Detect which cell encompasses the target text, then output its [X, Y] center coordinate. 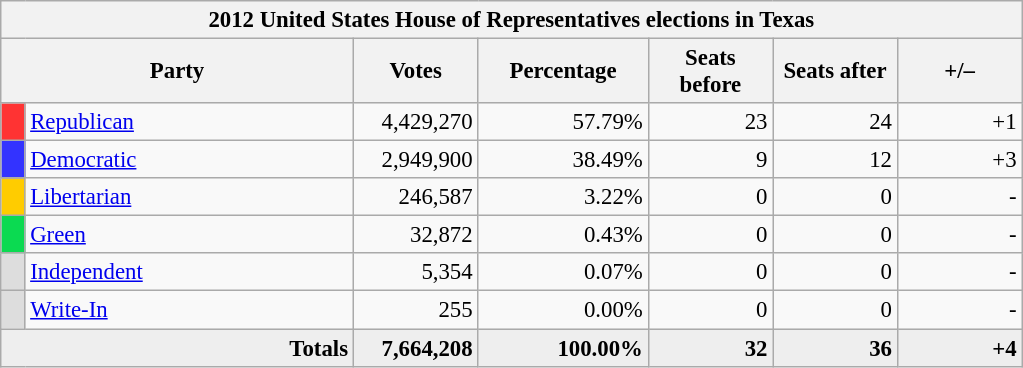
Green [189, 235]
Independent [189, 273]
0.43% [563, 235]
7,664,208 [416, 348]
0.07% [563, 273]
24 [836, 122]
23 [710, 122]
9 [710, 160]
Write-In [189, 310]
2,949,900 [416, 160]
255 [416, 310]
Percentage [563, 72]
32,872 [416, 235]
32 [710, 348]
Republican [189, 122]
12 [836, 160]
4,429,270 [416, 122]
2012 United States House of Representatives elections in Texas [512, 20]
5,354 [416, 273]
+1 [960, 122]
36 [836, 348]
38.49% [563, 160]
Libertarian [189, 197]
+3 [960, 160]
+4 [960, 348]
Votes [416, 72]
Totals [178, 348]
100.00% [563, 348]
Democratic [189, 160]
246,587 [416, 197]
57.79% [563, 122]
Seats before [710, 72]
+/– [960, 72]
Seats after [836, 72]
0.00% [563, 310]
Party [178, 72]
3.22% [563, 197]
